Scan for the cell matching the given text and deliver its (x, y) coordinate at center. 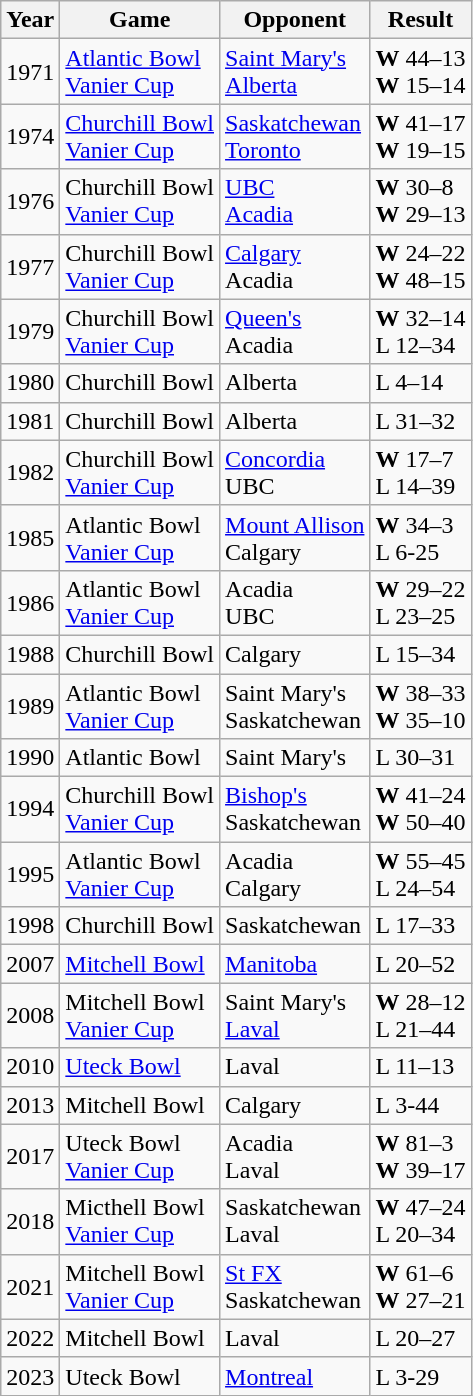
Saskatchewan (295, 926)
1998 (30, 926)
ConcordiaUBC (295, 472)
W 28–12L 21–44 (420, 1016)
St FXSaskatchewan (295, 1286)
L 3-44 (420, 1105)
Saint Mary's (295, 758)
Montreal (295, 1376)
1977 (30, 266)
L 20–52 (420, 964)
W 17–7L 14–39 (420, 472)
W 61–6W 27–21 (420, 1286)
L 30–31 (420, 758)
2018 (30, 1222)
1989 (30, 706)
2023 (30, 1376)
W 24–22W 48–15 (420, 266)
1979 (30, 332)
W 34–3L 6-25 (420, 538)
Saint Mary'sLaval (295, 1016)
1994 (30, 810)
W 41–17W 19–15 (420, 136)
W 32–14L 12–34 (420, 332)
W 30–8W 29–13 (420, 202)
1986 (30, 602)
2010 (30, 1067)
W 41–24W 50–40 (420, 810)
UBCAcadia (295, 202)
1988 (30, 654)
Game (140, 20)
W 44–13W 15–14 (420, 72)
L 3-29 (420, 1376)
1985 (30, 538)
2022 (30, 1338)
Saint Mary'sSaskatchewan (295, 706)
Year (30, 20)
2013 (30, 1105)
Saint Mary'sAlberta (295, 72)
2008 (30, 1016)
1990 (30, 758)
SaskatchewanToronto (295, 136)
W 81–3W 39–17 (420, 1156)
CalgaryAcadia (295, 266)
L 20–27 (420, 1338)
L 31–32 (420, 421)
2021 (30, 1286)
W 47–24L 20–34 (420, 1222)
SaskatchewanLaval (295, 1222)
1981 (30, 421)
1971 (30, 72)
2007 (30, 964)
1976 (30, 202)
L 15–34 (420, 654)
Micthell BowlVanier Cup (140, 1222)
L 4–14 (420, 383)
Queen'sAcadia (295, 332)
1995 (30, 874)
L 11–13 (420, 1067)
Manitoba (295, 964)
W 38–33W 35–10 (420, 706)
AcadiaUBC (295, 602)
AcadiaLaval (295, 1156)
2017 (30, 1156)
L 17–33 (420, 926)
W 55–45L 24–54 (420, 874)
Bishop'sSaskatchewan (295, 810)
Uteck BowlVanier Cup (140, 1156)
1982 (30, 472)
Atlantic Bowl (140, 758)
Result (420, 20)
AcadiaCalgary (295, 874)
Opponent (295, 20)
1974 (30, 136)
1980 (30, 383)
Mount AllisonCalgary (295, 538)
W 29–22L 23–25 (420, 602)
